Pinpoint the cell where the given text exists, returning its [x, y] midpoint coordinate. 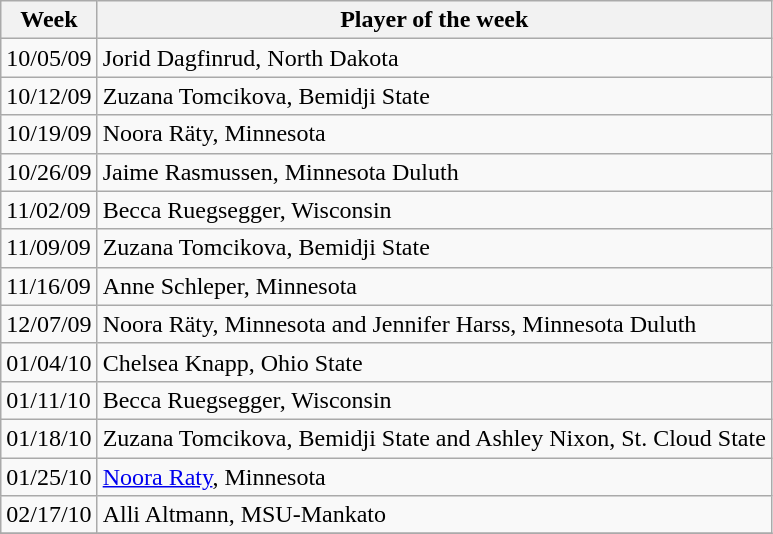
10/19/09 [49, 134]
10/05/09 [49, 58]
Anne Schleper, Minnesota [434, 286]
02/17/10 [49, 515]
Jaime Rasmussen, Minnesota Duluth [434, 172]
10/26/09 [49, 172]
Chelsea Knapp, Ohio State [434, 362]
Week [49, 20]
Zuzana Tomcikova, Bemidji State and Ashley Nixon, St. Cloud State [434, 438]
11/02/09 [49, 210]
Noora Räty, Minnesota and Jennifer Harss, Minnesota Duluth [434, 324]
Noora Räty, Minnesota [434, 134]
01/04/10 [49, 362]
Alli Altmann, MSU-Mankato [434, 515]
10/12/09 [49, 96]
Noora Raty, Minnesota [434, 477]
Player of the week [434, 20]
12/07/09 [49, 324]
Jorid Dagfinrud, North Dakota [434, 58]
01/18/10 [49, 438]
01/11/10 [49, 400]
01/25/10 [49, 477]
11/09/09 [49, 248]
11/16/09 [49, 286]
